Search for the cell housing the specified text and yield its (X, Y) center coordinate. 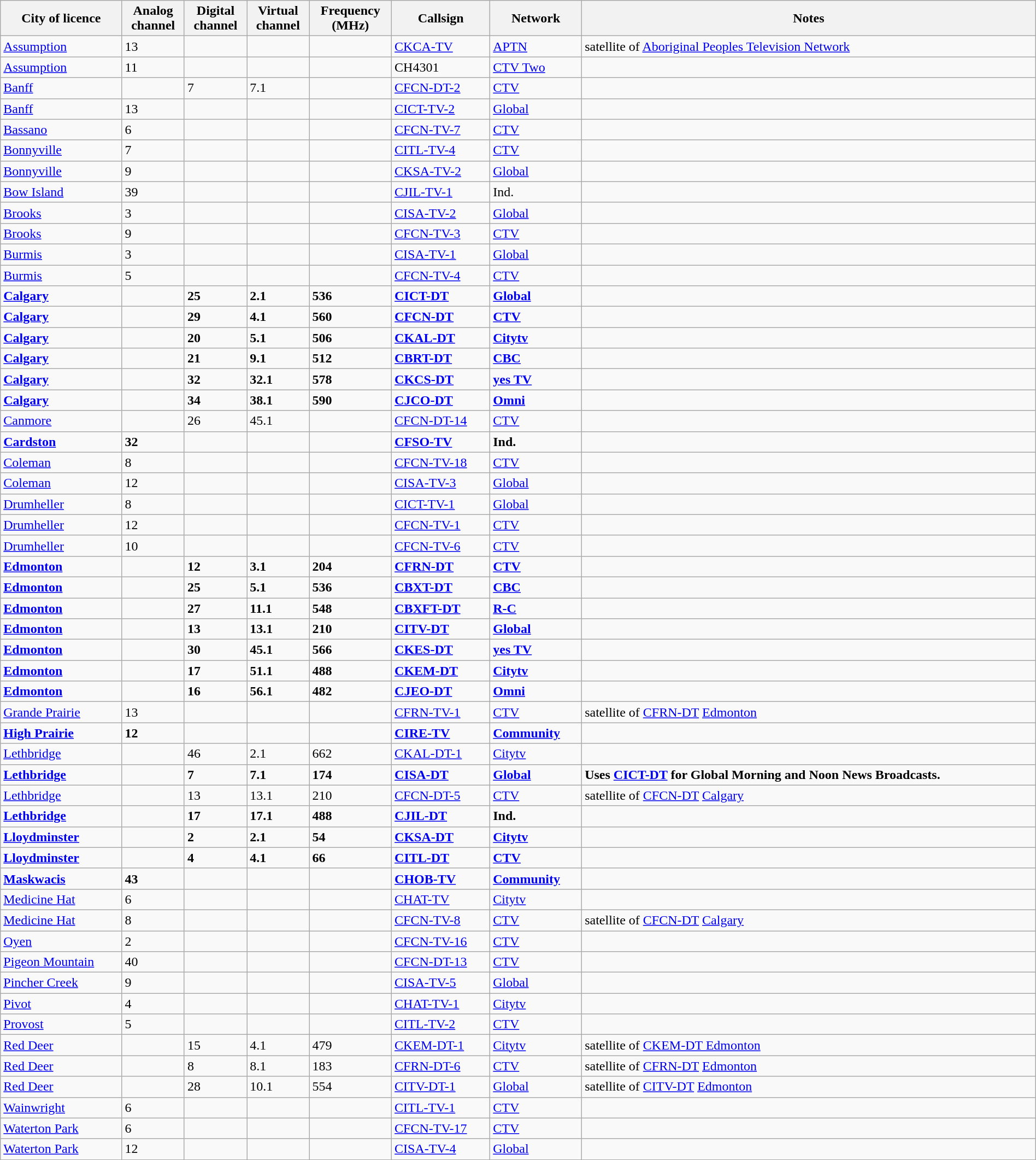
CISA-TV-2 (441, 213)
CISA-DT (441, 775)
CIRE-TV (441, 733)
Cardston (61, 442)
183 (351, 1066)
CFCN-DT (441, 317)
Bow Island (61, 192)
512 (351, 359)
26 (215, 421)
38.1 (278, 400)
CJIL-DT (441, 816)
CKSA-TV-2 (441, 171)
9.1 (278, 359)
Oyen (61, 941)
21 (215, 359)
174 (351, 775)
51.1 (278, 671)
CHAT-TV-1 (441, 1004)
Virtual channel (278, 19)
CFCN-TV-18 (441, 462)
City of licence (61, 19)
High Prairie (61, 733)
CKSA-DT (441, 837)
479 (351, 1045)
APTN (536, 46)
CISA-TV-3 (441, 483)
CFRN-DT-6 (441, 1066)
27 (215, 608)
CISA-TV-1 (441, 254)
CKAL-DT-1 (441, 754)
CITL-TV-4 (441, 150)
17.1 (278, 816)
Canmore (61, 421)
566 (351, 650)
CKES-DT (441, 650)
3.1 (278, 566)
Pivot (61, 1004)
560 (351, 317)
CFCN-TV-17 (441, 1128)
CBXT-DT (441, 587)
204 (351, 566)
34 (215, 400)
554 (351, 1087)
CJCO-DT (441, 400)
43 (153, 878)
CFRN-TV-1 (441, 712)
CITV-DT (441, 629)
CISA-TV-4 (441, 1149)
Maskwacis (61, 878)
32.1 (278, 379)
CITL-TV-2 (441, 1024)
Wainwright (61, 1108)
39 (153, 192)
548 (351, 608)
CISA-TV-5 (441, 983)
CKEM-DT-1 (441, 1045)
CFCN-TV-16 (441, 941)
CICT-TV-2 (441, 109)
CITL-DT (441, 858)
CHOB-TV (441, 878)
CHAT-TV (441, 899)
CFCN-TV-3 (441, 233)
Callsign (441, 19)
Analogchannel (153, 19)
CKEM-DT (441, 671)
54 (351, 837)
satellite of Aboriginal Peoples Television Network (809, 46)
Grande Prairie (61, 712)
CFCN-TV-4 (441, 275)
CFRN-DT (441, 566)
CFSO-TV (441, 442)
CFCN-DT-14 (441, 421)
CJIL-TV-1 (441, 192)
506 (351, 338)
66 (351, 858)
CICT-TV-1 (441, 504)
satellite of CKEM-DT Edmonton (809, 1045)
CKCS-DT (441, 379)
56.1 (278, 692)
28 (215, 1087)
15 (215, 1045)
CITV-DT-1 (441, 1087)
CKAL-DT (441, 338)
590 (351, 400)
Uses CICT-DT for Global Morning and Noon News Broadcasts. (809, 775)
Notes (809, 19)
CFCN-TV-6 (441, 546)
10 (153, 546)
CKCA-TV (441, 46)
CJEO-DT (441, 692)
CFCN-TV-1 (441, 525)
CITL-TV-1 (441, 1108)
CFCN-DT-13 (441, 962)
16 (215, 692)
662 (351, 754)
46 (215, 754)
R-C (536, 608)
8.1 (278, 1066)
10.1 (278, 1087)
11.1 (278, 608)
CTV Two (536, 67)
20 (215, 338)
CH4301 (441, 67)
CBXFT-DT (441, 608)
CICT-DT (441, 296)
Digitalchannel (215, 19)
Pigeon Mountain (61, 962)
29 (215, 317)
Network (536, 19)
Bassano (61, 130)
578 (351, 379)
CFCN-TV-8 (441, 920)
40 (153, 962)
Frequency (MHz) (351, 19)
Pincher Creek (61, 983)
CFCN-DT-2 (441, 88)
CFCN-DT-5 (441, 795)
Provost (61, 1024)
30 (215, 650)
11 (153, 67)
482 (351, 692)
satellite of CITV-DT Edmonton (809, 1087)
CFCN-TV-7 (441, 130)
CBRT-DT (441, 359)
